Capture the cell that displays the provided text and extract its (x, y) central coordinate. 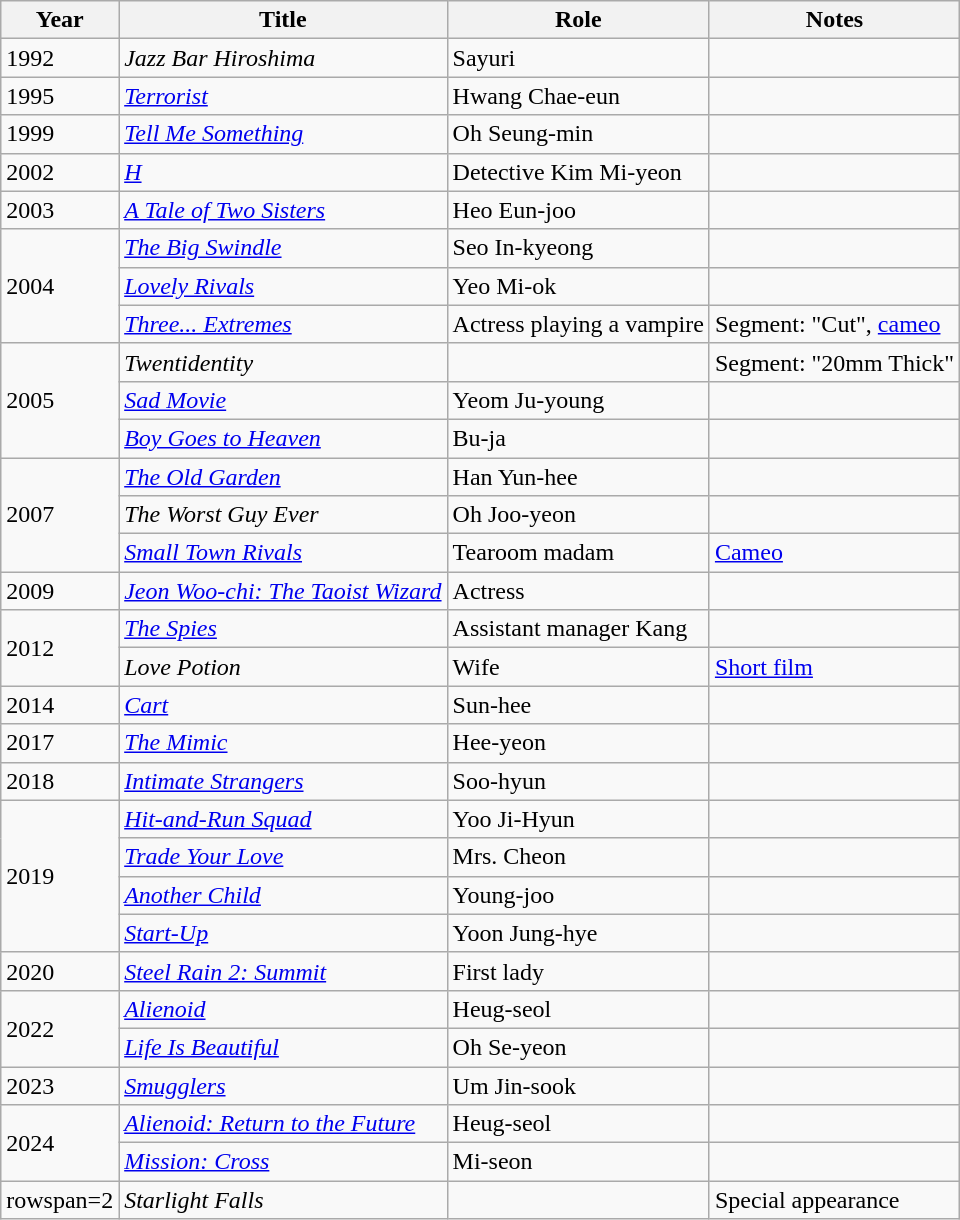
Oh Joo-yeon (578, 515)
Oh Seung-min (578, 134)
Actress playing a vampire (578, 324)
2022 (60, 1028)
Smugglers (283, 1085)
Mrs. Cheon (578, 857)
2007 (60, 515)
2004 (60, 286)
1999 (60, 134)
Bu-ja (578, 438)
First lady (578, 971)
Actress (578, 591)
Heo Eun-joo (578, 210)
Title (283, 20)
Trade Your Love (283, 857)
Sayuri (578, 58)
The Worst Guy Ever (283, 515)
2005 (60, 400)
Sad Movie (283, 400)
Um Jin-sook (578, 1085)
Three... Extremes (283, 324)
Love Potion (283, 667)
Role (578, 20)
Tell Me Something (283, 134)
Hit-and-Run Squad (283, 819)
Terrorist (283, 96)
Detective Kim Mi-yeon (578, 172)
2003 (60, 210)
Steel Rain 2: Summit (283, 971)
rowspan=2 (60, 1200)
Seo In-kyeong (578, 248)
The Spies (283, 629)
Alienoid: Return to the Future (283, 1124)
The Mimic (283, 743)
Young-joo (578, 895)
Life Is Beautiful (283, 1047)
2012 (60, 648)
Wife (578, 667)
Another Child (283, 895)
2009 (60, 591)
Sun-hee (578, 705)
Starlight Falls (283, 1200)
Short film (834, 667)
Mi-seon (578, 1162)
2020 (60, 971)
Hwang Chae-eun (578, 96)
Jazz Bar Hiroshima (283, 58)
Yoon Jung-hye (578, 933)
Yeom Ju-young (578, 400)
2002 (60, 172)
Lovely Rivals (283, 286)
Segment: "Cut", cameo (834, 324)
The Big Swindle (283, 248)
Year (60, 20)
2019 (60, 876)
A Tale of Two Sisters (283, 210)
2024 (60, 1143)
Small Town Rivals (283, 553)
Assistant manager Kang (578, 629)
Special appearance (834, 1200)
Alienoid (283, 1009)
Tearoom madam (578, 553)
H (283, 172)
Segment: "20mm Thick" (834, 362)
Twentidentity (283, 362)
Boy Goes to Heaven (283, 438)
Cameo (834, 553)
The Old Garden (283, 477)
Yeo Mi-ok (578, 286)
1995 (60, 96)
1992 (60, 58)
Mission: Cross (283, 1162)
Cart (283, 705)
Notes (834, 20)
2023 (60, 1085)
Intimate Strangers (283, 781)
2018 (60, 781)
Jeon Woo-chi: The Taoist Wizard (283, 591)
Yoo Ji-Hyun (578, 819)
Han Yun-hee (578, 477)
Start-Up (283, 933)
Oh Se-yeon (578, 1047)
Soo-hyun (578, 781)
Hee-yeon (578, 743)
2017 (60, 743)
2014 (60, 705)
